Determine the [X, Y] coordinate at the center of the cell enclosing the given text.  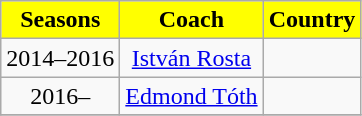
István Rosta [192, 58]
2014–2016 [60, 58]
Edmond Tóth [192, 96]
2016– [60, 96]
Country [312, 20]
Seasons [60, 20]
Coach [192, 20]
